Return (x, y) of the center of cell containing provided text 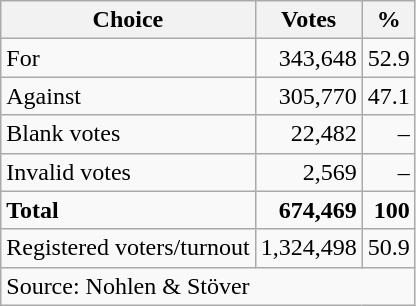
100 (388, 210)
674,469 (308, 210)
Source: Nohlen & Stöver (208, 286)
22,482 (308, 134)
2,569 (308, 172)
1,324,498 (308, 248)
Blank votes (128, 134)
Total (128, 210)
343,648 (308, 58)
% (388, 20)
50.9 (388, 248)
Registered voters/turnout (128, 248)
305,770 (308, 96)
47.1 (388, 96)
52.9 (388, 58)
Invalid votes (128, 172)
For (128, 58)
Votes (308, 20)
Choice (128, 20)
Against (128, 96)
